Locate the cell with the specified text and output its [x, y] center coordinate. 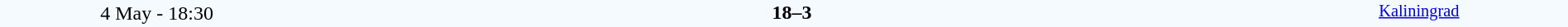
4 May - 18:30 [157, 13]
Kaliningrad [1419, 13]
18–3 [791, 12]
